Output the (x, y) coordinate of the center of the cell containing the given text.  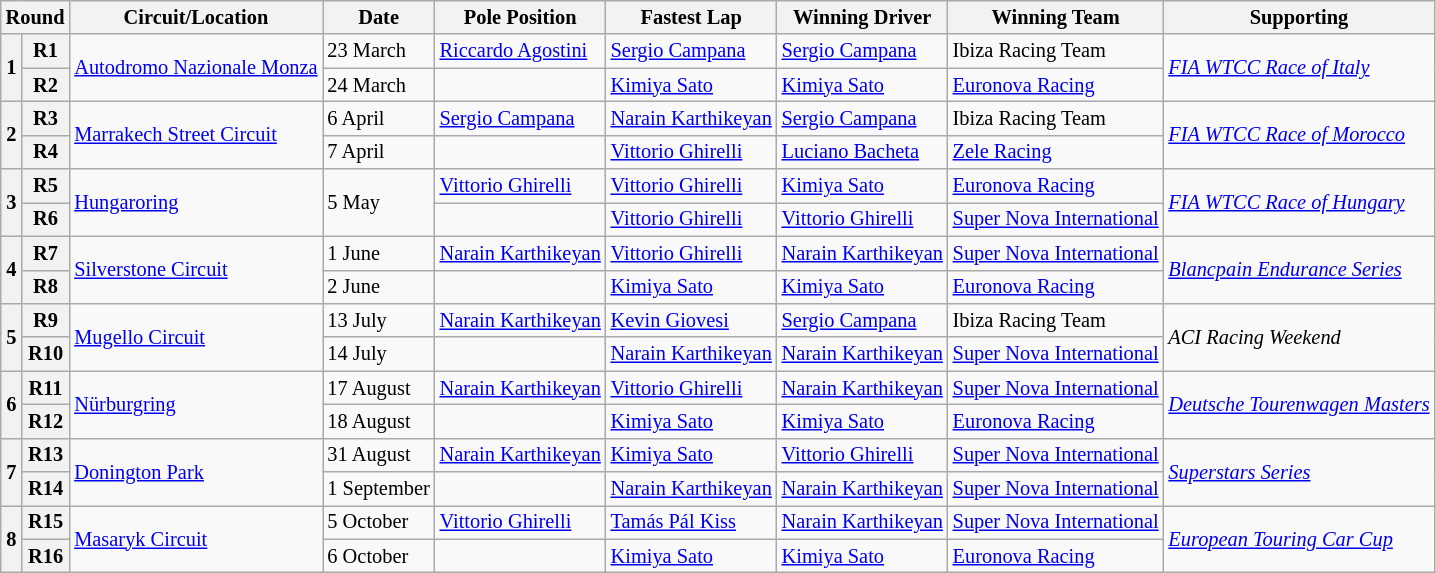
R8 (46, 287)
31 August (378, 455)
8 (12, 538)
Nürburgring (196, 404)
R11 (46, 388)
Luciano Bacheta (862, 152)
Circuit/Location (196, 17)
Winning Driver (862, 17)
Donington Park (196, 472)
Date (378, 17)
Silverstone Circuit (196, 270)
Pole Position (520, 17)
Tamás Pál Kiss (692, 522)
Masaryk Circuit (196, 538)
R10 (46, 354)
Winning Team (1056, 17)
Marrakech Street Circuit (196, 134)
13 July (378, 320)
R1 (46, 51)
2 June (378, 287)
Blancpain Endurance Series (1298, 270)
17 August (378, 388)
Kevin Giovesi (692, 320)
1 (12, 68)
6 April (378, 118)
R5 (46, 186)
Fastest Lap (692, 17)
2 (12, 134)
1 September (378, 489)
FIA WTCC Race of Italy (1298, 68)
1 June (378, 253)
Deutsche Tourenwagen Masters (1298, 404)
Supporting (1298, 17)
R2 (46, 85)
7 (12, 472)
R6 (46, 219)
R12 (46, 421)
Riccardo Agostini (520, 51)
R3 (46, 118)
FIA WTCC Race of Hungary (1298, 202)
R7 (46, 253)
Autodromo Nazionale Monza (196, 68)
ACI Racing Weekend (1298, 336)
6 October (378, 556)
R15 (46, 522)
R9 (46, 320)
23 March (378, 51)
3 (12, 202)
7 April (378, 152)
24 March (378, 85)
R14 (46, 489)
Zele Racing (1056, 152)
4 (12, 270)
Superstars Series (1298, 472)
5 October (378, 522)
Round (36, 17)
FIA WTCC Race of Morocco (1298, 134)
14 July (378, 354)
18 August (378, 421)
Mugello Circuit (196, 336)
European Touring Car Cup (1298, 538)
5 May (378, 202)
6 (12, 404)
R13 (46, 455)
R16 (46, 556)
R4 (46, 152)
Hungaroring (196, 202)
5 (12, 336)
